Determine the (X, Y) coordinate at the center of the cell enclosing the given text.  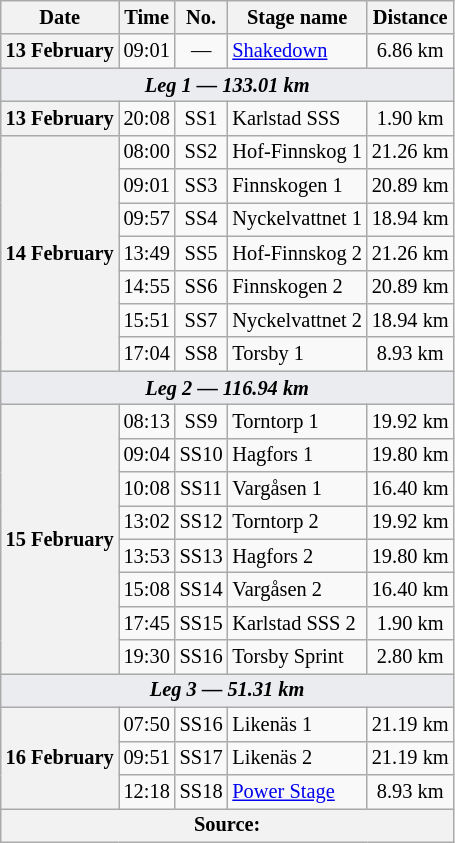
09:04 (147, 455)
Karlstad SSS (296, 118)
Torsby 1 (296, 354)
SS11 (202, 489)
13:49 (147, 253)
2.80 km (410, 657)
SS6 (202, 287)
Torsby Sprint (296, 657)
Distance (410, 17)
SS4 (202, 219)
13:02 (147, 522)
Hof-Finnskog 2 (296, 253)
Leg 2 — 116.94 km (228, 388)
19:30 (147, 657)
SS10 (202, 455)
SS7 (202, 320)
SS2 (202, 152)
No. (202, 17)
20:08 (147, 118)
14:55 (147, 287)
15:51 (147, 320)
Leg 3 — 51.31 km (228, 690)
10:08 (147, 489)
Date (60, 17)
6.86 km (410, 51)
Source: (228, 825)
Finnskogen 1 (296, 186)
09:51 (147, 758)
08:00 (147, 152)
SS1 (202, 118)
07:50 (147, 724)
Likenäs 2 (296, 758)
Finnskogen 2 (296, 287)
— (202, 51)
16 February (60, 758)
12:18 (147, 791)
15 February (60, 538)
Nyckelvattnet 1 (296, 219)
Hagfors 2 (296, 556)
SS13 (202, 556)
Stage name (296, 17)
15:08 (147, 589)
Hagfors 1 (296, 455)
14 February (60, 253)
SS14 (202, 589)
08:13 (147, 421)
17:04 (147, 354)
SS15 (202, 623)
Shakedown (296, 51)
Likenäs 1 (296, 724)
17:45 (147, 623)
13:53 (147, 556)
SS5 (202, 253)
Hof-Finnskog 1 (296, 152)
Torntorp 2 (296, 522)
SS12 (202, 522)
Vargåsen 2 (296, 589)
Vargåsen 1 (296, 489)
SS17 (202, 758)
Leg 1 — 133.01 km (228, 85)
SS18 (202, 791)
Torntorp 1 (296, 421)
SS3 (202, 186)
Nyckelvattnet 2 (296, 320)
Karlstad SSS 2 (296, 623)
Time (147, 17)
SS9 (202, 421)
09:57 (147, 219)
SS8 (202, 354)
Power Stage (296, 791)
